Search for the cell housing the specified text and yield its (x, y) center coordinate. 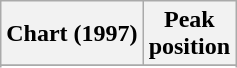
Peakposition (189, 34)
Chart (1997) (72, 34)
